Scan for the cell matching the given text and deliver its (X, Y) coordinate at center. 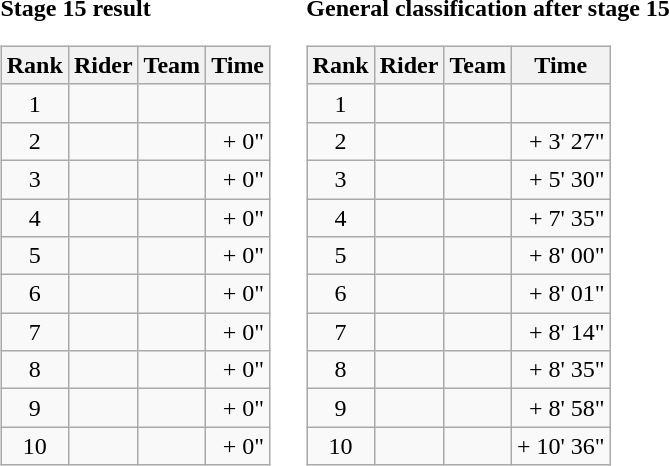
+ 8' 01" (560, 294)
+ 7' 35" (560, 217)
+ 5' 30" (560, 179)
+ 10' 36" (560, 446)
+ 8' 14" (560, 332)
+ 3' 27" (560, 141)
+ 8' 00" (560, 256)
+ 8' 58" (560, 408)
+ 8' 35" (560, 370)
